Return the (x, y) coordinate for the center point of the cell that contains the specified text.  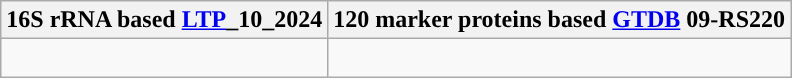
16S rRNA based LTP_10_2024 (164, 20)
120 marker proteins based GTDB 09-RS220 (560, 20)
